Extract the (X, Y) coordinate from the center of the cell holding the provided text.  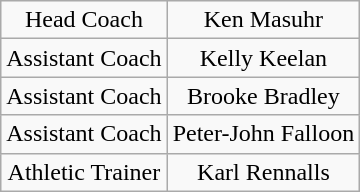
Head Coach (84, 20)
Ken Masuhr (264, 20)
Peter-John Falloon (264, 134)
Athletic Trainer (84, 172)
Kelly Keelan (264, 58)
Karl Rennalls (264, 172)
Brooke Bradley (264, 96)
